Find where the given text appears and provide that cell's center as (X, Y) coordinate. 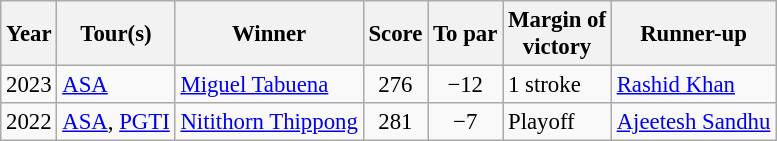
−7 (466, 122)
Playoff (558, 122)
Margin ofvictory (558, 34)
Runner-up (693, 34)
Tour(s) (116, 34)
276 (396, 85)
Winner (269, 34)
Ajeetesh Sandhu (693, 122)
Year (29, 34)
1 stroke (558, 85)
−12 (466, 85)
Miguel Tabuena (269, 85)
2023 (29, 85)
To par (466, 34)
ASA (116, 85)
2022 (29, 122)
ASA, PGTI (116, 122)
Score (396, 34)
281 (396, 122)
Nitithorn Thippong (269, 122)
Rashid Khan (693, 85)
